From the cell containing the given text, extract its center point as (x, y) coordinate. 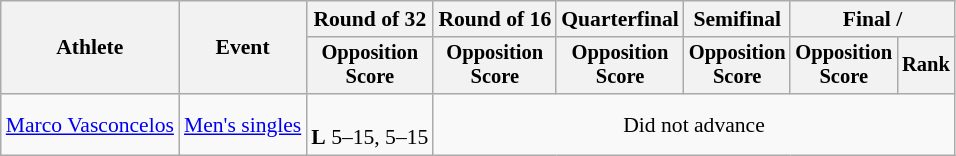
Semifinal (738, 19)
Quarterfinal (620, 19)
Did not advance (694, 124)
Marco Vasconcelos (90, 124)
Athlete (90, 48)
Rank (926, 66)
L 5–15, 5–15 (370, 124)
Men's singles (242, 124)
Final / (872, 19)
Round of 16 (494, 19)
Round of 32 (370, 19)
Event (242, 48)
